Detect which cell encompasses the target text, then output its (x, y) center coordinate. 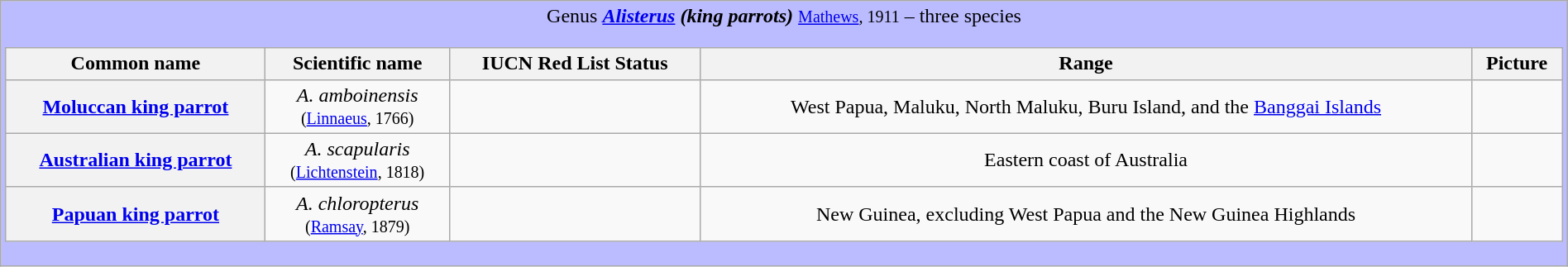
West Papua, Maluku, North Maluku, Buru Island, and the Banggai Islands (1086, 106)
Common name (136, 64)
A. chloropterus (Ramsay, 1879) (357, 213)
A. amboinensis (Linnaeus, 1766) (357, 106)
Range (1086, 64)
Scientific name (357, 64)
Eastern coast of Australia (1086, 160)
Australian king parrot (136, 160)
Papuan king parrot (136, 213)
Picture (1517, 64)
New Guinea, excluding West Papua and the New Guinea Highlands (1086, 213)
A. scapularis (Lichtenstein, 1818) (357, 160)
IUCN Red List Status (576, 64)
Moluccan king parrot (136, 106)
